Determine the [x, y] coordinate at the center of the cell enclosing the given text.  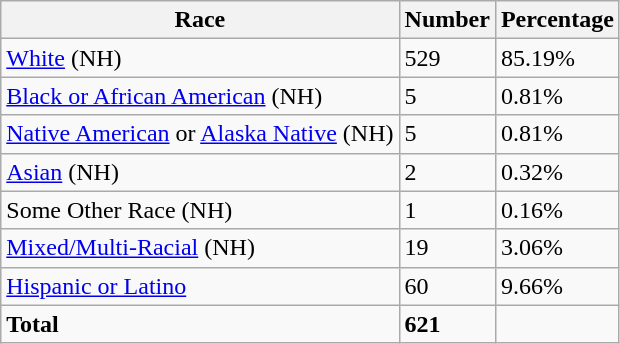
2 [447, 172]
White (NH) [200, 58]
621 [447, 324]
3.06% [557, 248]
Percentage [557, 20]
Total [200, 324]
Race [200, 20]
Black or African American (NH) [200, 96]
529 [447, 58]
60 [447, 286]
19 [447, 248]
Mixed/Multi-Racial (NH) [200, 248]
1 [447, 210]
Some Other Race (NH) [200, 210]
0.32% [557, 172]
0.16% [557, 210]
9.66% [557, 286]
Asian (NH) [200, 172]
Hispanic or Latino [200, 286]
85.19% [557, 58]
Number [447, 20]
Native American or Alaska Native (NH) [200, 134]
